Locate the cell with the specified text and output its (x, y) center coordinate. 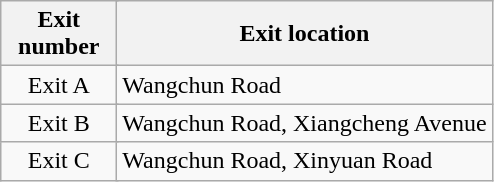
Exit A (59, 85)
Wangchun Road, Xinyuan Road (304, 161)
Wangchun Road (304, 85)
Exit number (59, 34)
Exit location (304, 34)
Exit B (59, 123)
Exit C (59, 161)
Wangchun Road, Xiangcheng Avenue (304, 123)
